Return [x, y] of the center of cell containing provided text 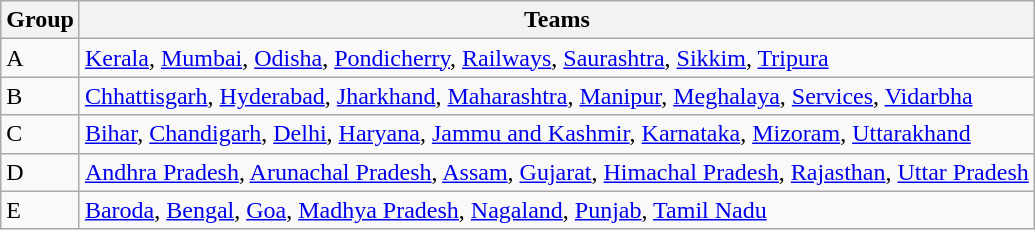
Kerala, Mumbai, Odisha, Pondicherry, Railways, Saurashtra, Sikkim, Tripura [556, 58]
Group [40, 20]
A [40, 58]
D [40, 172]
Baroda, Bengal, Goa, Madhya Pradesh, Nagaland, Punjab, Tamil Nadu [556, 210]
Bihar, Chandigarh, Delhi, Haryana, Jammu and Kashmir, Karnataka, Mizoram, Uttarakhand [556, 134]
Teams [556, 20]
E [40, 210]
C [40, 134]
B [40, 96]
Chhattisgarh, Hyderabad, Jharkhand, Maharashtra, Manipur, Meghalaya, Services, Vidarbha [556, 96]
Andhra Pradesh, Arunachal Pradesh, Assam, Gujarat, Himachal Pradesh, Rajasthan, Uttar Pradesh [556, 172]
